Provide the [X, Y] coordinate of the cell's center where the given text is located.  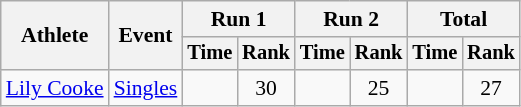
Total [463, 19]
25 [379, 88]
Lily Cooke [55, 88]
30 [266, 88]
Run 2 [351, 19]
Singles [146, 88]
Athlete [55, 36]
27 [491, 88]
Run 1 [238, 19]
Event [146, 36]
